Search for the cell housing the specified text and yield its [x, y] center coordinate. 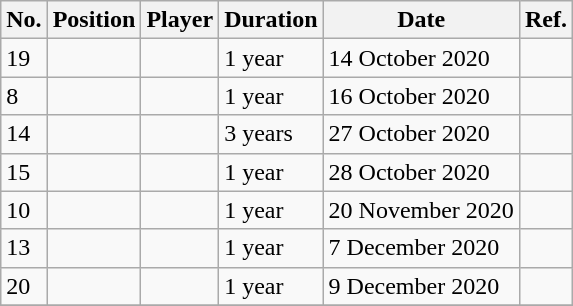
13 [24, 248]
Date [421, 20]
Position [94, 20]
Ref. [546, 20]
19 [24, 58]
20 [24, 286]
3 years [271, 134]
8 [24, 96]
Duration [271, 20]
15 [24, 172]
20 November 2020 [421, 210]
9 December 2020 [421, 286]
28 October 2020 [421, 172]
Player [180, 20]
14 [24, 134]
No. [24, 20]
14 October 2020 [421, 58]
10 [24, 210]
7 December 2020 [421, 248]
16 October 2020 [421, 96]
27 October 2020 [421, 134]
